Find where the given text appears and provide that cell's center as (x, y) coordinate. 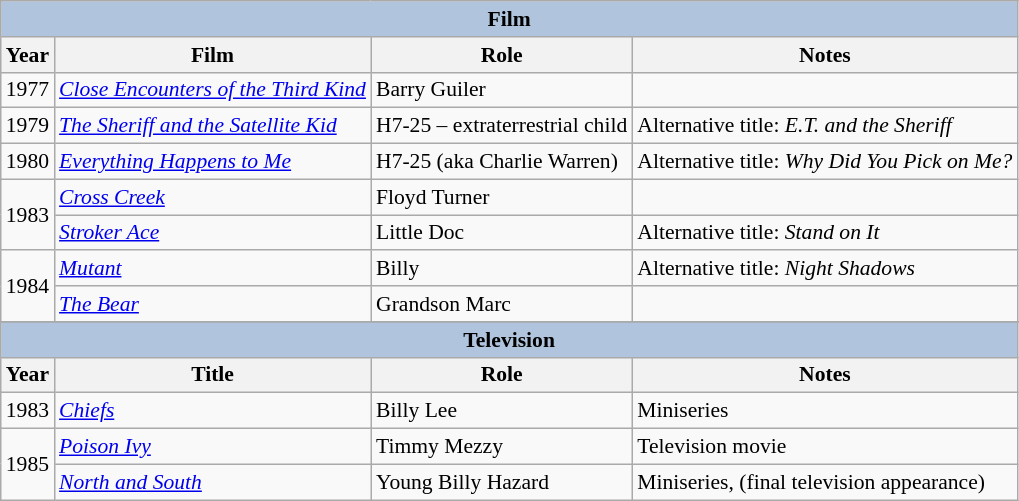
Floyd Turner (502, 197)
Chiefs (212, 411)
Alternative title: Night Shadows (824, 269)
Mutant (212, 269)
Alternative title: Why Did You Pick on Me? (824, 162)
Television (510, 340)
H7-25 – extraterrestrial child (502, 126)
Barry Guiler (502, 90)
The Bear (212, 304)
1985 (28, 464)
1984 (28, 286)
Alternative title: E.T. and the Sheriff (824, 126)
Poison Ivy (212, 447)
Miniseries (824, 411)
1977 (28, 90)
North and South (212, 482)
Little Doc (502, 233)
1980 (28, 162)
Young Billy Hazard (502, 482)
Timmy Mezzy (502, 447)
Close Encounters of the Third Kind (212, 90)
H7-25 (aka Charlie Warren) (502, 162)
1979 (28, 126)
Miniseries, (final television appearance) (824, 482)
Cross Creek (212, 197)
Title (212, 375)
Television movie (824, 447)
Billy (502, 269)
Alternative title: Stand on It (824, 233)
Grandson Marc (502, 304)
Billy Lee (502, 411)
The Sheriff and the Satellite Kid (212, 126)
Everything Happens to Me (212, 162)
Stroker Ace (212, 233)
